Identify which cell holds the provided text, then report its [x, y] central coordinate. 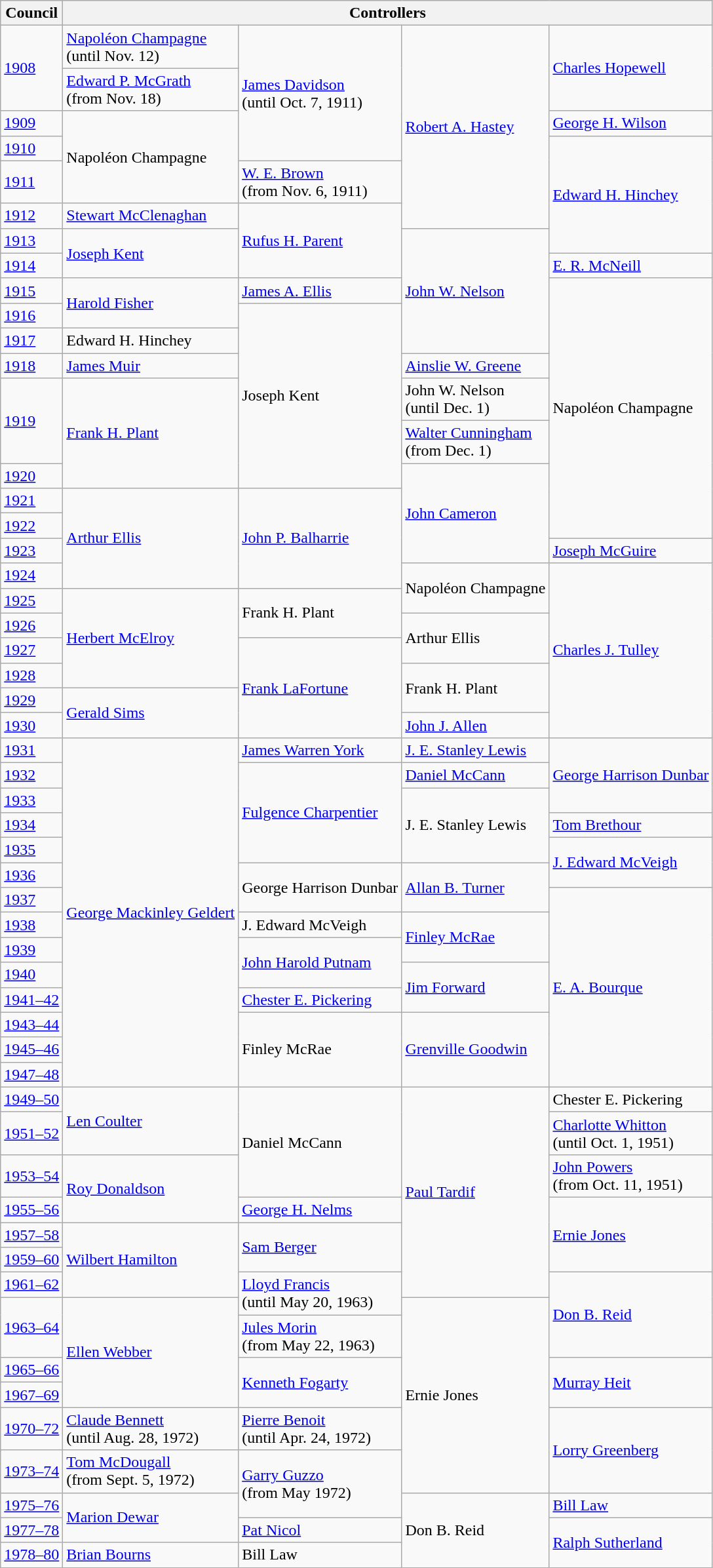
Pierre Benoit (until Apr. 24, 1972) [320, 1429]
1961–62 [31, 1285]
Claude Bennett (until Aug. 28, 1972) [151, 1429]
Paul Tardif [476, 1192]
1939 [31, 950]
1941–42 [31, 1000]
1923 [31, 551]
Stewart McClenaghan [151, 216]
Pat Nicol [320, 1530]
James Davidson (until Oct. 7, 1911) [320, 93]
Council [31, 13]
1940 [31, 975]
1959–60 [31, 1260]
Gerald Sims [151, 713]
1911 [31, 182]
John Harold Putnam [320, 962]
1951–52 [31, 1133]
Grenville Goodwin [476, 1049]
1973–74 [31, 1471]
James Muir [151, 365]
Walter Cunningham (from Dec. 1) [476, 442]
Brian Bourns [151, 1555]
E. R. McNeill [630, 265]
Jim Forward [476, 987]
John W. Nelson (until Dec. 1) [476, 400]
Harold Fisher [151, 303]
Charles J. Tulley [630, 650]
1955–56 [31, 1209]
1936 [31, 875]
1965–66 [31, 1370]
1928 [31, 675]
E. A. Bourque [630, 987]
Ellen Webber [151, 1352]
1975–76 [31, 1505]
Kenneth Fogarty [320, 1382]
1935 [31, 850]
1967–69 [31, 1395]
Roy Donaldson [151, 1188]
1915 [31, 290]
Rufus H. Parent [320, 241]
Herbert McElroy [151, 638]
Len Coulter [151, 1121]
1943–44 [31, 1025]
1914 [31, 265]
1926 [31, 625]
Ralph Sutherland [630, 1542]
1918 [31, 365]
1922 [31, 526]
George H. Nelms [320, 1209]
Lloyd Francis (until May 20, 1963) [320, 1294]
1933 [31, 800]
Jules Morin (from May 22, 1963) [320, 1336]
1925 [31, 600]
1963–64 [31, 1327]
1929 [31, 700]
Controllers [388, 13]
Fulgence Charpentier [320, 812]
Allan B. Turner [476, 888]
John J. Allen [476, 725]
1938 [31, 925]
1932 [31, 775]
Napoléon Champagne (until Nov. 12) [151, 47]
1931 [31, 750]
1957–58 [31, 1234]
Tom Brethour [630, 825]
Garry Guzzo (from May 1972) [320, 1484]
John W. Nelson [476, 290]
1949–50 [31, 1099]
Wilbert Hamilton [151, 1259]
1917 [31, 340]
Marion Dewar [151, 1518]
1930 [31, 725]
Charles Hopewell [630, 68]
1912 [31, 216]
John P. Balharrie [320, 538]
1977–78 [31, 1530]
1919 [31, 421]
John Powers (from Oct. 11, 1951) [630, 1176]
Charlotte Whitton (until Oct. 1, 1951) [630, 1133]
Tom McDougall (from Sept. 5, 1972) [151, 1471]
1978–80 [31, 1555]
Joseph McGuire [630, 551]
Robert A. Hastey [476, 127]
Lorry Greenberg [630, 1450]
John Cameron [476, 513]
1910 [31, 148]
1920 [31, 476]
Edward P. McGrath (from Nov. 18) [151, 89]
W. E. Brown (from Nov. 6, 1911) [320, 182]
1909 [31, 123]
1947–48 [31, 1074]
Murray Heit [630, 1382]
Ainslie W. Greene [476, 365]
1913 [31, 241]
George Mackinley Geldert [151, 912]
George H. Wilson [630, 123]
1921 [31, 501]
James A. Ellis [320, 290]
1945–46 [31, 1049]
Frank LaFortune [320, 688]
1934 [31, 825]
1916 [31, 315]
Sam Berger [320, 1247]
1908 [31, 68]
1937 [31, 900]
1927 [31, 650]
1970–72 [31, 1429]
1924 [31, 576]
1953–54 [31, 1176]
James Warren York [320, 750]
